Capture the cell that displays the provided text and extract its [x, y] central coordinate. 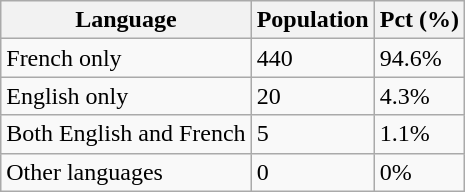
English only [126, 96]
1.1% [419, 134]
French only [126, 58]
0 [312, 172]
Population [312, 20]
Other languages [126, 172]
440 [312, 58]
94.6% [419, 58]
0% [419, 172]
Language [126, 20]
5 [312, 134]
Pct (%) [419, 20]
4.3% [419, 96]
20 [312, 96]
Both English and French [126, 134]
